Pinpoint the cell where the given text exists, returning its [X, Y] midpoint coordinate. 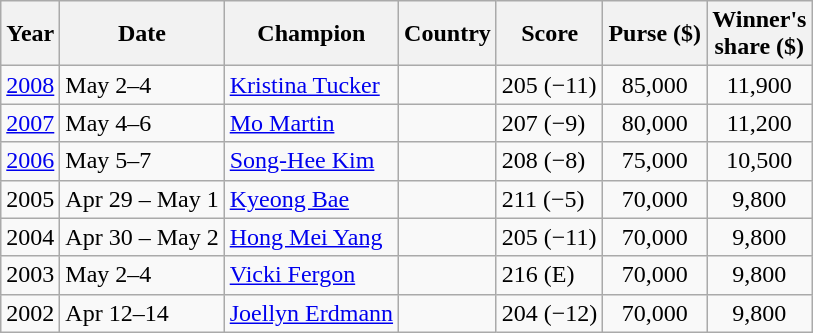
10,500 [760, 161]
208 (−8) [550, 161]
Apr 29 – May 1 [142, 199]
11,200 [760, 123]
Score [550, 34]
May 4–6 [142, 123]
2004 [30, 237]
2007 [30, 123]
Winner'sshare ($) [760, 34]
2008 [30, 85]
May 5–7 [142, 161]
Song-Hee Kim [311, 161]
207 (−9) [550, 123]
Apr 12–14 [142, 313]
Hong Mei Yang [311, 237]
Date [142, 34]
Mo Martin [311, 123]
2003 [30, 275]
2005 [30, 199]
2002 [30, 313]
Year [30, 34]
Vicki Fergon [311, 275]
Joellyn Erdmann [311, 313]
Purse ($) [655, 34]
204 (−12) [550, 313]
211 (−5) [550, 199]
Champion [311, 34]
Country [448, 34]
80,000 [655, 123]
Kyeong Bae [311, 199]
216 (E) [550, 275]
Kristina Tucker [311, 85]
75,000 [655, 161]
85,000 [655, 85]
2006 [30, 161]
11,900 [760, 85]
Apr 30 – May 2 [142, 237]
